Detect which cell encompasses the target text, then output its [x, y] center coordinate. 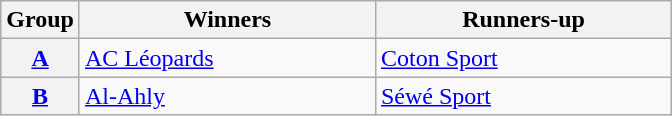
Coton Sport [523, 58]
A [40, 58]
Al-Ahly [227, 96]
Séwé Sport [523, 96]
Group [40, 20]
Runners-up [523, 20]
B [40, 96]
AC Léopards [227, 58]
Winners [227, 20]
